Identify which cell holds the provided text, then report its [X, Y] central coordinate. 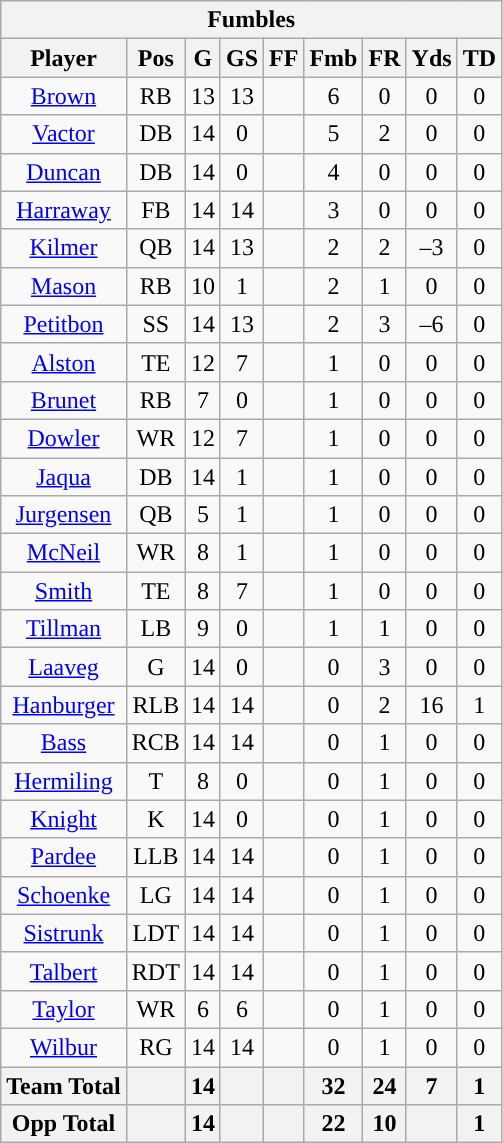
Fmb [334, 58]
Mason [64, 286]
Player [64, 58]
Schoenke [64, 895]
22 [334, 1124]
Hermiling [64, 781]
Team Total [64, 1085]
LG [156, 895]
K [156, 819]
Knight [64, 819]
FB [156, 210]
Opp Total [64, 1124]
Hanburger [64, 705]
LB [156, 629]
Wilbur [64, 1047]
Bass [64, 743]
Duncan [64, 172]
Brunet [64, 400]
Dowler [64, 438]
LDT [156, 933]
RCB [156, 743]
–3 [432, 248]
4 [334, 172]
SS [156, 324]
TD [479, 58]
Pardee [64, 857]
Smith [64, 591]
32 [334, 1085]
Pos [156, 58]
Jaqua [64, 477]
Laaveg [64, 667]
Kilmer [64, 248]
24 [384, 1085]
Fumbles [252, 20]
Petitbon [64, 324]
Yds [432, 58]
Vactor [64, 134]
McNeil [64, 553]
Brown [64, 96]
–6 [432, 324]
9 [202, 629]
Jurgensen [64, 515]
Sistrunk [64, 933]
LLB [156, 857]
16 [432, 705]
Taylor [64, 1009]
T [156, 781]
Alston [64, 362]
Harraway [64, 210]
FF [284, 58]
FR [384, 58]
Tillman [64, 629]
RLB [156, 705]
Talbert [64, 971]
GS [242, 58]
RDT [156, 971]
RG [156, 1047]
